Pinpoint the cell where the given text exists, returning its (X, Y) midpoint coordinate. 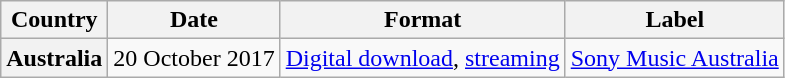
Sony Music Australia (674, 58)
Label (674, 20)
20 October 2017 (194, 58)
Format (422, 20)
Date (194, 20)
Australia (54, 58)
Digital download, streaming (422, 58)
Country (54, 20)
